Pinpoint the cell where the given text exists, returning its (X, Y) midpoint coordinate. 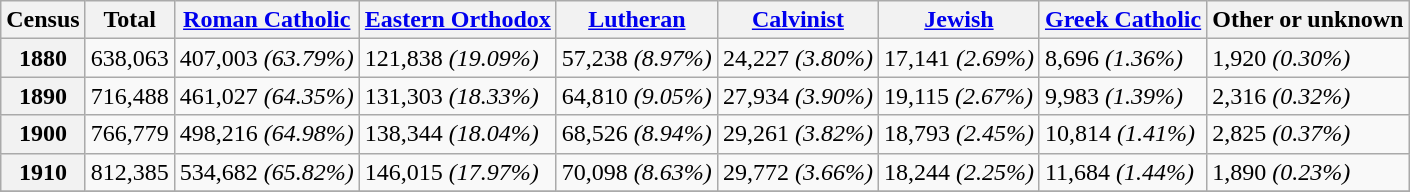
29,261 (3.82%) (798, 134)
9,983 (1.39%) (1122, 96)
18,793 (2.45%) (958, 134)
Greek Catholic (1122, 20)
1890 (43, 96)
10,814 (1.41%) (1122, 134)
1910 (43, 172)
638,063 (130, 58)
Jewish (958, 20)
138,344 (18.04%) (458, 134)
Other or unknown (1308, 20)
716,488 (130, 96)
407,003 (63.79%) (266, 58)
19,115 (2.67%) (958, 96)
64,810 (9.05%) (636, 96)
2,825 (0.37%) (1308, 134)
Lutheran (636, 20)
131,303 (18.33%) (458, 96)
1,920 (0.30%) (1308, 58)
498,216 (64.98%) (266, 134)
17,141 (2.69%) (958, 58)
8,696 (1.36%) (1122, 58)
534,682 (65.82%) (266, 172)
11,684 (1.44%) (1122, 172)
29,772 (3.66%) (798, 172)
70,098 (8.63%) (636, 172)
146,015 (17.97%) (458, 172)
Census (43, 20)
1,890 (0.23%) (1308, 172)
Eastern Orthodox (458, 20)
1880 (43, 58)
18,244 (2.25%) (958, 172)
Roman Catholic (266, 20)
27,934 (3.90%) (798, 96)
Total (130, 20)
766,779 (130, 134)
24,227 (3.80%) (798, 58)
2,316 (0.32%) (1308, 96)
Calvinist (798, 20)
1900 (43, 134)
812,385 (130, 172)
121,838 (19.09%) (458, 58)
68,526 (8.94%) (636, 134)
461,027 (64.35%) (266, 96)
57,238 (8.97%) (636, 58)
